Scan for the cell matching the given text and deliver its (X, Y) coordinate at center. 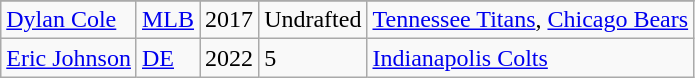
Eric Johnson (69, 58)
Tennessee Titans, Chicago Bears (530, 20)
Undrafted (313, 20)
2017 (230, 20)
5 (313, 58)
DE (168, 58)
Dylan Cole (69, 20)
2022 (230, 58)
Indianapolis Colts (530, 58)
MLB (168, 20)
